Detect which cell encompasses the target text, then output its (X, Y) center coordinate. 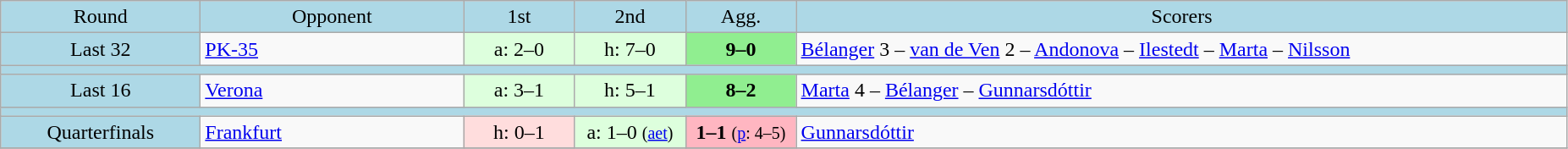
Opponent (332, 17)
9–0 (741, 49)
Round (101, 17)
h: 7–0 (630, 49)
8–2 (741, 91)
a: 1–0 (aet) (630, 132)
PK-35 (332, 49)
Last 16 (101, 91)
Agg. (741, 17)
a: 2–0 (520, 49)
Verona (332, 91)
h: 0–1 (520, 132)
1–1 (p: 4–5) (741, 132)
1st (520, 17)
Quarterfinals (101, 132)
Gunnarsdóttir (1181, 132)
2nd (630, 17)
a: 3–1 (520, 91)
h: 5–1 (630, 91)
Bélanger 3 – van de Ven 2 – Andonova – Ilestedt – Marta – Nilsson (1181, 49)
Last 32 (101, 49)
Marta 4 – Bélanger – Gunnarsdóttir (1181, 91)
Frankfurt (332, 132)
Scorers (1181, 17)
